Determine the (X, Y) coordinate at the center of the cell enclosing the given text.  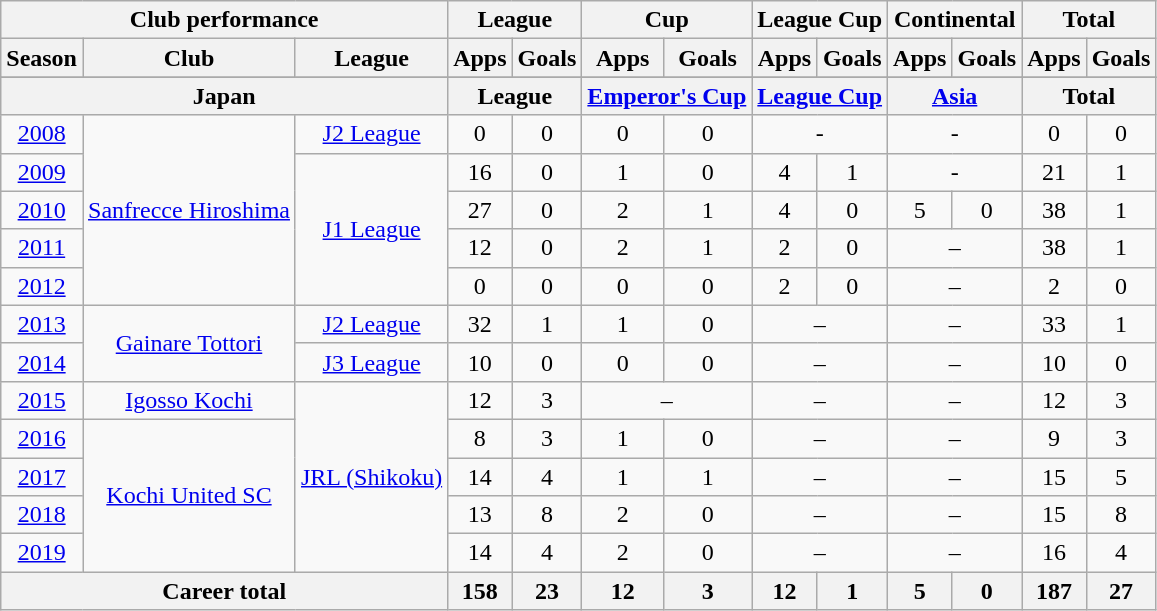
Club (188, 58)
2009 (42, 172)
2016 (42, 438)
21 (1054, 172)
Kochi United SC (188, 495)
Season (42, 58)
Igosso Kochi (188, 400)
JRL (Shikoku) (371, 476)
9 (1054, 438)
Asia (955, 96)
J3 League (371, 362)
2012 (42, 286)
2014 (42, 362)
Club performance (224, 20)
32 (480, 324)
13 (480, 515)
2013 (42, 324)
Gainare Tottori (188, 343)
2008 (42, 134)
2015 (42, 400)
23 (547, 591)
2017 (42, 477)
158 (480, 591)
Sanfrecce Hiroshima (188, 210)
2010 (42, 210)
Cup (667, 20)
Career total (224, 591)
33 (1054, 324)
Emperor's Cup (667, 96)
J1 League (371, 229)
Japan (224, 96)
Continental (955, 20)
187 (1054, 591)
2019 (42, 553)
2018 (42, 515)
2011 (42, 248)
